Pinpoint the cell where the given text exists, returning its (X, Y) midpoint coordinate. 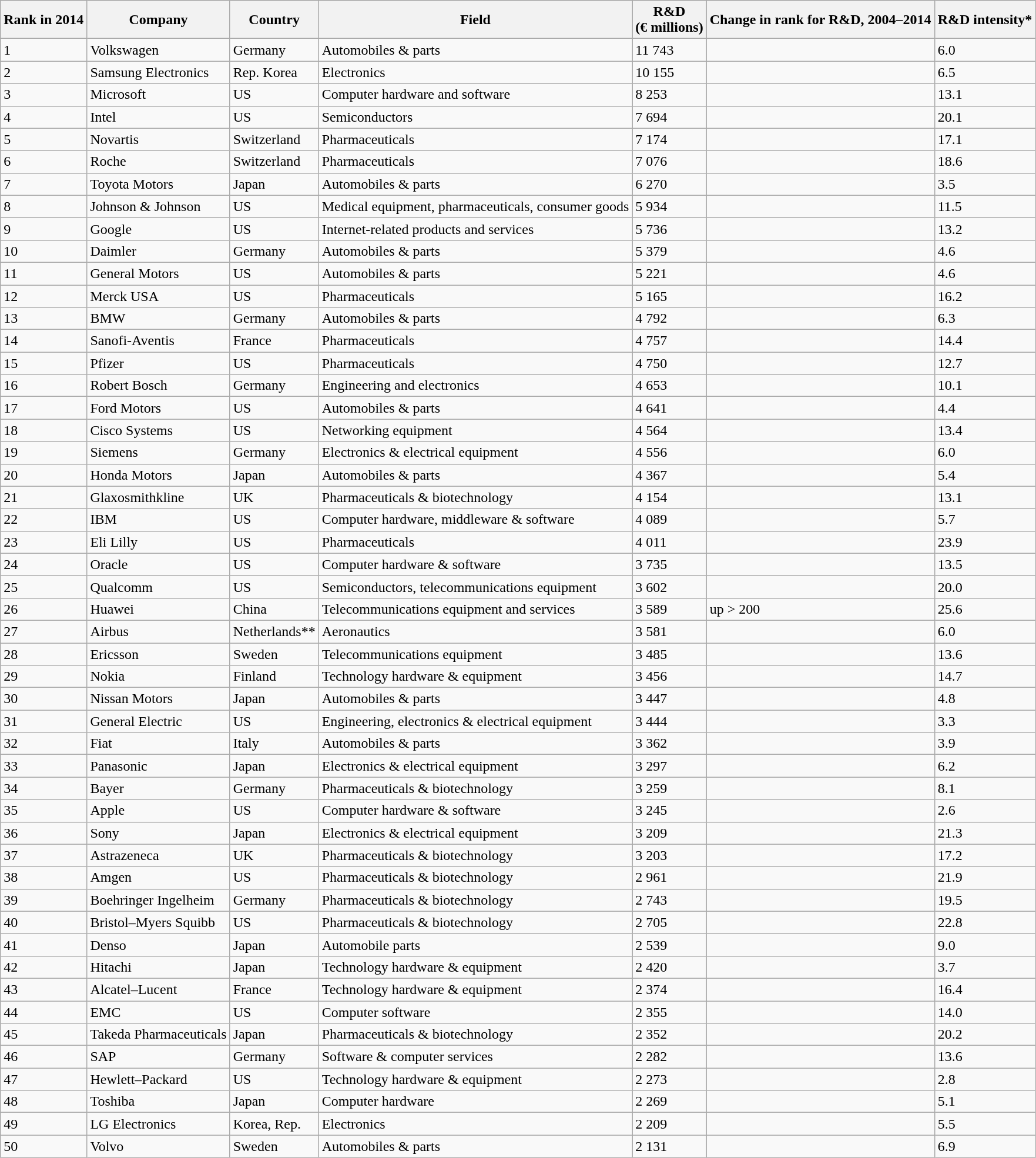
Huawei (159, 609)
4 011 (669, 542)
5 (43, 139)
IBM (159, 520)
Semiconductors (475, 117)
22 (43, 520)
43 (43, 989)
26 (43, 609)
5 379 (669, 251)
5.1 (985, 1102)
5.4 (985, 475)
Microsoft (159, 95)
5 165 (669, 296)
48 (43, 1102)
31 (43, 721)
3 203 (669, 855)
Alcatel–Lucent (159, 989)
3 735 (669, 564)
1 (43, 50)
6 270 (669, 184)
18.6 (985, 162)
21.3 (985, 833)
10.1 (985, 386)
4 792 (669, 319)
Networking equipment (475, 430)
Aeronautics (475, 631)
23.9 (985, 542)
46 (43, 1057)
Panasonic (159, 766)
20.1 (985, 117)
Italy (274, 744)
R&D intensity* (985, 20)
10 155 (669, 72)
EMC (159, 1012)
Toshiba (159, 1102)
40 (43, 922)
16.2 (985, 296)
5.7 (985, 520)
Hewlett–Packard (159, 1079)
Automobile parts (475, 945)
2 539 (669, 945)
2.8 (985, 1079)
2.6 (985, 811)
3.7 (985, 967)
Computer hardware, middleware & software (475, 520)
12.7 (985, 363)
3 297 (669, 766)
Apple (159, 811)
8 253 (669, 95)
28 (43, 654)
4 653 (669, 386)
3 362 (669, 744)
3 456 (669, 677)
Samsung Electronics (159, 72)
Semiconductors, telecommunications equipment (475, 587)
3.9 (985, 744)
2 269 (669, 1102)
Fiat (159, 744)
Volkswagen (159, 50)
Change in rank for R&D, 2004–2014 (820, 20)
21 (43, 497)
General Electric (159, 721)
17.2 (985, 855)
Rank in 2014 (43, 20)
2 (43, 72)
11 743 (669, 50)
5 934 (669, 206)
Bristol–Myers Squibb (159, 922)
3 447 (669, 699)
Merck USA (159, 296)
44 (43, 1012)
6.3 (985, 319)
19.5 (985, 900)
4.8 (985, 699)
35 (43, 811)
21.9 (985, 878)
Netherlands** (274, 631)
6.9 (985, 1146)
Toyota Motors (159, 184)
3 602 (669, 587)
6.5 (985, 72)
Siemens (159, 453)
BMW (159, 319)
Oracle (159, 564)
Daimler (159, 251)
42 (43, 967)
LG Electronics (159, 1124)
12 (43, 296)
Eli Lilly (159, 542)
5 221 (669, 273)
China (274, 609)
3 209 (669, 833)
Qualcomm (159, 587)
32 (43, 744)
Finland (274, 677)
Johnson & Johnson (159, 206)
Nokia (159, 677)
Field (475, 20)
2 374 (669, 989)
4 750 (669, 363)
29 (43, 677)
Rep. Korea (274, 72)
3.3 (985, 721)
Ericsson (159, 654)
25 (43, 587)
14.7 (985, 677)
Korea, Rep. (274, 1124)
9.0 (985, 945)
R&D(€ millions) (669, 20)
4 564 (669, 430)
15 (43, 363)
SAP (159, 1057)
Cisco Systems (159, 430)
2 209 (669, 1124)
3 485 (669, 654)
41 (43, 945)
4 (43, 117)
Volvo (159, 1146)
up > 200 (820, 609)
22.8 (985, 922)
2 705 (669, 922)
4 641 (669, 408)
20 (43, 475)
Hitachi (159, 967)
Software & computer services (475, 1057)
3.5 (985, 184)
38 (43, 878)
Telecommunications equipment and services (475, 609)
Glaxosmithkline (159, 497)
Intel (159, 117)
14.0 (985, 1012)
3 444 (669, 721)
Astrazeneca (159, 855)
Amgen (159, 878)
Robert Bosch (159, 386)
2 420 (669, 967)
10 (43, 251)
Novartis (159, 139)
7 174 (669, 139)
9 (43, 229)
3 (43, 95)
2 282 (669, 1057)
4 089 (669, 520)
37 (43, 855)
14.4 (985, 341)
Sony (159, 833)
4 556 (669, 453)
16 (43, 386)
Denso (159, 945)
Pfizer (159, 363)
13.5 (985, 564)
Telecommunications equipment (475, 654)
34 (43, 788)
Computer hardware (475, 1102)
2 961 (669, 878)
14 (43, 341)
39 (43, 900)
19 (43, 453)
Ford Motors (159, 408)
11.5 (985, 206)
2 352 (669, 1035)
36 (43, 833)
50 (43, 1146)
Computer software (475, 1012)
6.2 (985, 766)
33 (43, 766)
27 (43, 631)
3 589 (669, 609)
5 736 (669, 229)
8 (43, 206)
4 154 (669, 497)
11 (43, 273)
25.6 (985, 609)
6 (43, 162)
13.4 (985, 430)
Sanofi-Aventis (159, 341)
Internet-related products and services (475, 229)
18 (43, 430)
2 131 (669, 1146)
23 (43, 542)
2 273 (669, 1079)
4.4 (985, 408)
17 (43, 408)
3 259 (669, 788)
Engineering, electronics & electrical equipment (475, 721)
7 076 (669, 162)
45 (43, 1035)
4 757 (669, 341)
Computer hardware and software (475, 95)
Company (159, 20)
5.5 (985, 1124)
17.1 (985, 139)
8.1 (985, 788)
2 743 (669, 900)
Takeda Pharmaceuticals (159, 1035)
20.0 (985, 587)
Honda Motors (159, 475)
47 (43, 1079)
24 (43, 564)
49 (43, 1124)
20.2 (985, 1035)
3 245 (669, 811)
General Motors (159, 273)
3 581 (669, 631)
Nissan Motors (159, 699)
Country (274, 20)
2 355 (669, 1012)
Engineering and electronics (475, 386)
Bayer (159, 788)
Roche (159, 162)
30 (43, 699)
Boehringer Ingelheim (159, 900)
Medical equipment, pharmaceuticals, consumer goods (475, 206)
Airbus (159, 631)
4 367 (669, 475)
16.4 (985, 989)
13.2 (985, 229)
7 694 (669, 117)
7 (43, 184)
Google (159, 229)
13 (43, 319)
